Return [x, y] of the center of cell containing provided text 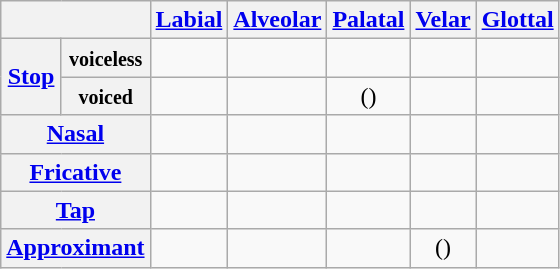
Fricative [76, 172]
Nasal [76, 134]
voiceless [106, 58]
Glottal [518, 20]
Stop [32, 77]
Labial [189, 20]
Approximant [76, 248]
voiced [106, 96]
Tap [76, 210]
Alveolar [278, 20]
Velar [443, 20]
Palatal [368, 20]
